Determine the [x, y] coordinate at the center of the cell enclosing the given text.  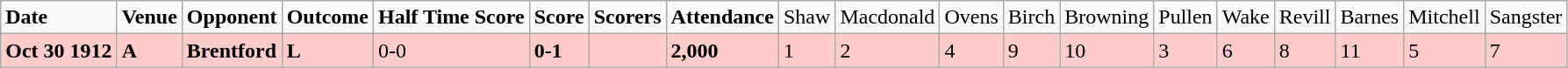
Barnes [1370, 17]
0-0 [451, 51]
Shaw [806, 17]
Opponent [232, 17]
Oct 30 1912 [59, 51]
Birch [1031, 17]
Scorers [627, 17]
Revill [1305, 17]
Venue [149, 17]
11 [1370, 51]
2,000 [722, 51]
2 [888, 51]
0-1 [559, 51]
L [327, 51]
Wake [1246, 17]
Outcome [327, 17]
7 [1526, 51]
10 [1107, 51]
Brentford [232, 51]
Ovens [971, 17]
Macdonald [888, 17]
4 [971, 51]
6 [1246, 51]
3 [1185, 51]
5 [1444, 51]
Half Time Score [451, 17]
Date [59, 17]
Browning [1107, 17]
Sangster [1526, 17]
Mitchell [1444, 17]
A [149, 51]
Score [559, 17]
Attendance [722, 17]
8 [1305, 51]
9 [1031, 51]
1 [806, 51]
Pullen [1185, 17]
